Return [x, y] of the center of cell containing provided text 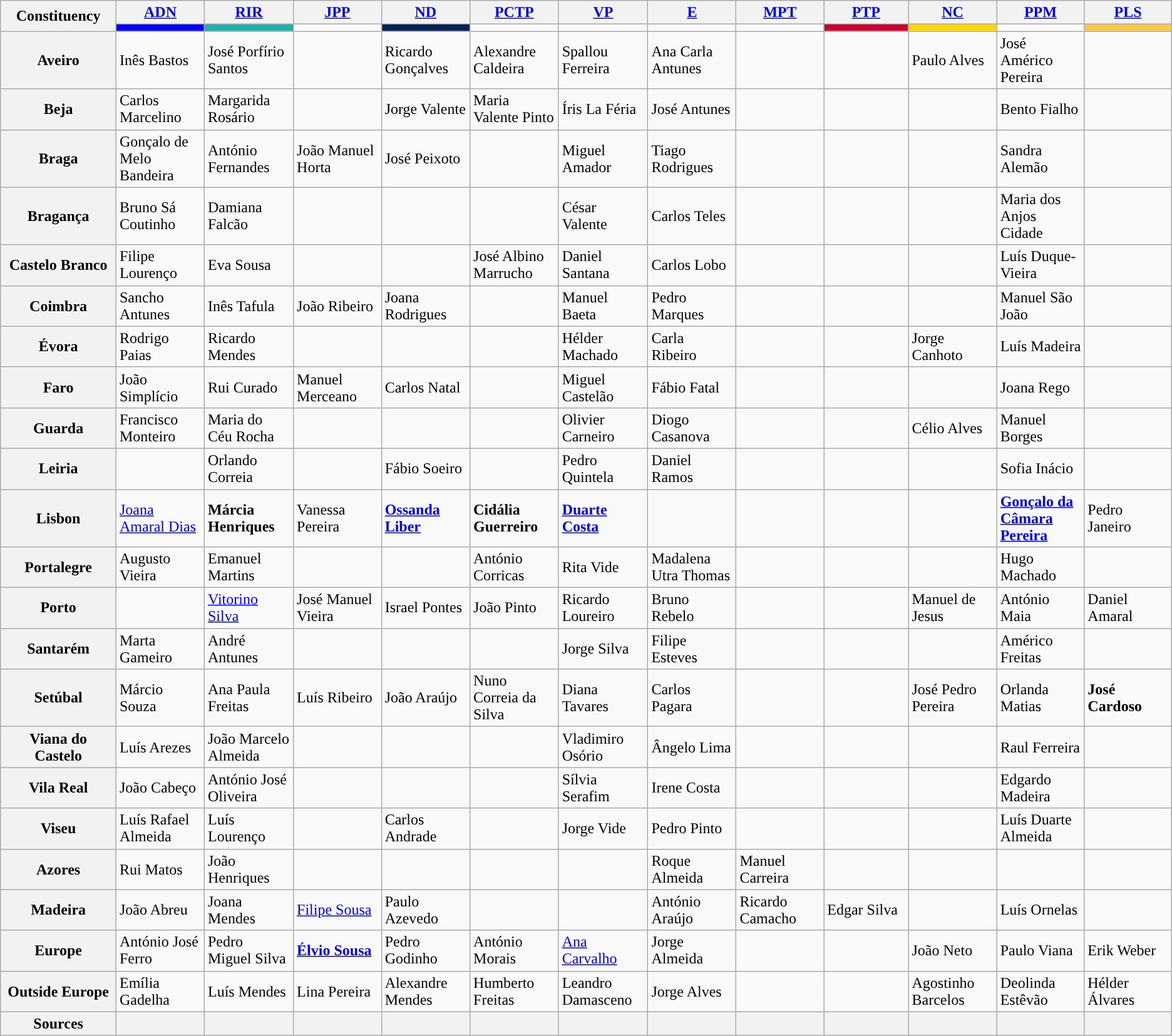
Carlos Teles [692, 216]
Ricardo Mendes [249, 347]
Spallou Ferreira [604, 60]
Daniel Ramos [692, 468]
NC [953, 13]
António Corricas [515, 567]
Márcia Henriques [249, 518]
Maria Valente Pinto [515, 109]
ND [426, 13]
Deolinda Estêvão [1041, 992]
Hélder Álvares [1128, 992]
Lisbon [59, 518]
Fábio Fatal [692, 387]
Américo Freitas [1041, 649]
Hélder Machado [604, 347]
Jorge Almeida [692, 950]
Madeira [59, 910]
ADN [160, 13]
Pedro Godinho [426, 950]
Carlos Pagara [692, 698]
César Valente [604, 216]
Diogo Casanova [692, 428]
Edgardo Madeira [1041, 787]
Daniel Santana [604, 265]
Pedro Quintela [604, 468]
VP [604, 13]
Ana Paula Freitas [249, 698]
Alexandre Caldeira [515, 60]
Ana Carla Antunes [692, 60]
Olivier Carneiro [604, 428]
António José Ferro [160, 950]
Luís Ornelas [1041, 910]
Carlos Lobo [692, 265]
João Marcelo Almeida [249, 747]
Emília Gadelha [160, 992]
PTP [866, 13]
Duarte Costa [604, 518]
José Cardoso [1128, 698]
Humberto Freitas [515, 992]
Ricardo Camacho [780, 910]
Sources [59, 1023]
Bragança [59, 216]
Jorge Valente [426, 109]
Alexandre Mendes [426, 992]
JPP [338, 13]
Manuel Merceano [338, 387]
Gonçalo de Melo Bandeira [160, 158]
Célio Alves [953, 428]
Márcio Souza [160, 698]
Tiago Rodrigues [692, 158]
João Ribeiro [338, 305]
Pedro Janeiro [1128, 518]
José Pedro Pereira [953, 698]
João Pinto [515, 608]
MPT [780, 13]
Ossanda Liber [426, 518]
Portalegre [59, 567]
Luís Madeira [1041, 347]
Manuel Carreira [780, 869]
Luís Duarte Almeida [1041, 829]
Joana Rego [1041, 387]
Fábio Soeiro [426, 468]
Évora [59, 347]
Orlanda Matias [1041, 698]
Paulo Alves [953, 60]
Rui Matos [160, 869]
Augusto Vieira [160, 567]
José Porfírio Santos [249, 60]
Paulo Azevedo [426, 910]
Diana Tavares [604, 698]
Élvio Sousa [338, 950]
Europe [59, 950]
Cidália Guerreiro [515, 518]
Leandro Damasceno [604, 992]
Filipe Sousa [338, 910]
João Cabeço [160, 787]
Bento Fialho [1041, 109]
Gonçalo da Câmara Pereira [1041, 518]
João Abreu [160, 910]
Luís Duque-Vieira [1041, 265]
Francisco Monteiro [160, 428]
Guarda [59, 428]
António Fernandes [249, 158]
RIR [249, 13]
Maria do Céu Rocha [249, 428]
Luís Mendes [249, 992]
Agostinho Barcelos [953, 992]
Viseu [59, 829]
Bruno Rebelo [692, 608]
Damiana Falcão [249, 216]
Manuel Borges [1041, 428]
João Manuel Horta [338, 158]
Setúbal [59, 698]
Jorge Canhoto [953, 347]
Luís Ribeiro [338, 698]
Sandra Alemão [1041, 158]
Azores [59, 869]
Margarida Rosário [249, 109]
Vitorino Silva [249, 608]
Filipe Lourenço [160, 265]
Rodrigo Paias [160, 347]
Coimbra [59, 305]
Edgar Silva [866, 910]
José Albino Marrucho [515, 265]
João Henriques [249, 869]
E [692, 13]
Jorge Vide [604, 829]
Carlos Marcelino [160, 109]
José Américo Pereira [1041, 60]
Ângelo Lima [692, 747]
Porto [59, 608]
Aveiro [59, 60]
Vila Real [59, 787]
Pedro Miguel Silva [249, 950]
João Simplício [160, 387]
Luís Arezes [160, 747]
António José Oliveira [249, 787]
Marta Gameiro [160, 649]
João Araújo [426, 698]
Daniel Amaral [1128, 608]
José Antunes [692, 109]
Joana Amaral Dias [160, 518]
Braga [59, 158]
Sílvia Serafim [604, 787]
Maria dos Anjos Cidade [1041, 216]
António Araújo [692, 910]
Madalena Utra Thomas [692, 567]
Eva Sousa [249, 265]
Íris La Féria [604, 109]
Raul Ferreira [1041, 747]
Ana Carvalho [604, 950]
Beja [59, 109]
Lina Pereira [338, 992]
Inês Tafula [249, 305]
Miguel Castelão [604, 387]
Sofia Inácio [1041, 468]
PCTP [515, 13]
Jorge Silva [604, 649]
Manuel de Jesus [953, 608]
Manuel São João [1041, 305]
Roque Almeida [692, 869]
Viana do Castelo [59, 747]
José Manuel Vieira [338, 608]
Carlos Natal [426, 387]
António Maia [1041, 608]
André Antunes [249, 649]
Rui Curado [249, 387]
Joana Mendes [249, 910]
Hugo Machado [1041, 567]
PPM [1041, 13]
Vanessa Pereira [338, 518]
Luís Lourenço [249, 829]
Manuel Baeta [604, 305]
António Morais [515, 950]
Sancho Antunes [160, 305]
Bruno Sá Coutinho [160, 216]
Leiria [59, 468]
Rita Vide [604, 567]
Orlando Correia [249, 468]
Outside Europe [59, 992]
Jorge Alves [692, 992]
Castelo Branco [59, 265]
PLS [1128, 13]
Emanuel Martins [249, 567]
Israel Pontes [426, 608]
Vladimiro Osório [604, 747]
Pedro Pinto [692, 829]
Joana Rodrigues [426, 305]
Pedro Marques [692, 305]
Constituency [59, 16]
João Neto [953, 950]
Carlos Andrade [426, 829]
Carla Ribeiro [692, 347]
Ricardo Loureiro [604, 608]
Filipe Esteves [692, 649]
José Peixoto [426, 158]
Nuno Correia da Silva [515, 698]
Faro [59, 387]
Inês Bastos [160, 60]
Miguel Amador [604, 158]
Irene Costa [692, 787]
Santarém [59, 649]
Ricardo Gonçalves [426, 60]
Paulo Viana [1041, 950]
Luís Rafael Almeida [160, 829]
Erik Weber [1128, 950]
